Find where the given text appears and provide that cell's center as [x, y] coordinate. 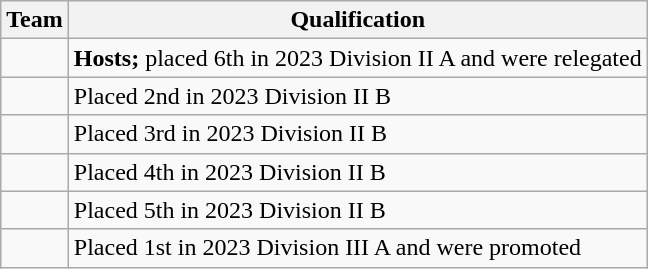
Placed 2nd in 2023 Division II B [358, 96]
Placed 3rd in 2023 Division II B [358, 134]
Placed 5th in 2023 Division II B [358, 210]
Qualification [358, 20]
Team [35, 20]
Hosts; placed 6th in 2023 Division II A and were relegated [358, 58]
Placed 1st in 2023 Division III A and were promoted [358, 248]
Placed 4th in 2023 Division II B [358, 172]
